Detect which cell encompasses the target text, then output its (x, y) center coordinate. 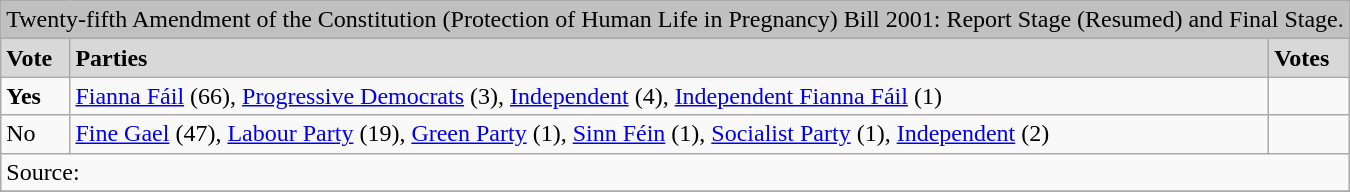
Source: (675, 172)
Fianna Fáil (66), Progressive Democrats (3), Independent (4), Independent Fianna Fáil (1) (670, 96)
Parties (670, 58)
Fine Gael (47), Labour Party (19), Green Party (1), Sinn Féin (1), Socialist Party (1), Independent (2) (670, 134)
No (36, 134)
Votes (1310, 58)
Yes (36, 96)
Vote (36, 58)
Twenty-fifth Amendment of the Constitution (Protection of Human Life in Pregnancy) Bill 2001: Report Stage (Resumed) and Final Stage. (675, 20)
